Capture the cell that displays the provided text and extract its (X, Y) central coordinate. 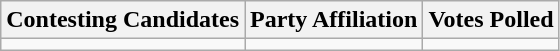
Contesting Candidates (123, 20)
Party Affiliation (334, 20)
Votes Polled (491, 20)
